Pinpoint the cell where the given text exists, returning its (x, y) midpoint coordinate. 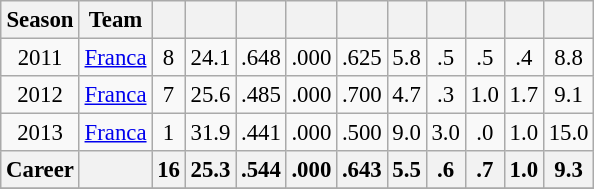
9.1 (568, 95)
.4 (524, 58)
25.3 (210, 170)
.648 (261, 58)
7 (168, 95)
.441 (261, 133)
.544 (261, 170)
2013 (40, 133)
8.8 (568, 58)
4.7 (406, 95)
.625 (362, 58)
2011 (40, 58)
Season (40, 20)
Team (116, 20)
.7 (484, 170)
16 (168, 170)
24.1 (210, 58)
2012 (40, 95)
5.8 (406, 58)
.500 (362, 133)
9.3 (568, 170)
9.0 (406, 133)
5.5 (406, 170)
15.0 (568, 133)
.643 (362, 170)
.485 (261, 95)
.0 (484, 133)
.700 (362, 95)
.6 (446, 170)
Career (40, 170)
3.0 (446, 133)
25.6 (210, 95)
.3 (446, 95)
1 (168, 133)
8 (168, 58)
1.7 (524, 95)
31.9 (210, 133)
